Determine the (X, Y) coordinate at the center of the cell enclosing the given text.  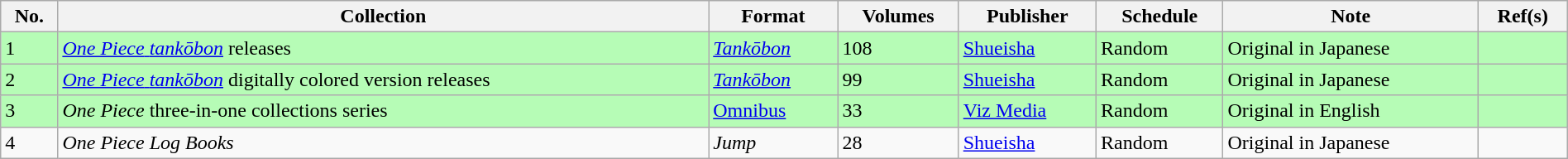
One Piece tankōbon digitally colored version releases (384, 79)
28 (898, 142)
1 (30, 48)
No. (30, 17)
Collection (384, 17)
3 (30, 111)
Note (1350, 17)
99 (898, 79)
4 (30, 142)
One Piece Log Books (384, 142)
Schedule (1159, 17)
Publisher (1027, 17)
Volumes (898, 17)
One Piece three-in-one collections series (384, 111)
Ref(s) (1523, 17)
Jump (773, 142)
Viz Media (1027, 111)
Original in English (1350, 111)
Omnibus (773, 111)
One Piece tankōbon releases (384, 48)
33 (898, 111)
Format (773, 17)
108 (898, 48)
2 (30, 79)
